From the cell containing the given text, extract its center point as [x, y] coordinate. 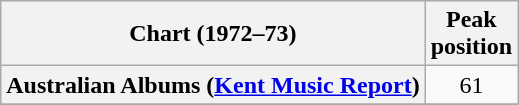
61 [471, 85]
Chart (1972–73) [213, 34]
Peakposition [471, 34]
Australian Albums (Kent Music Report) [213, 85]
